Scan for the cell matching the given text and deliver its [X, Y] coordinate at center. 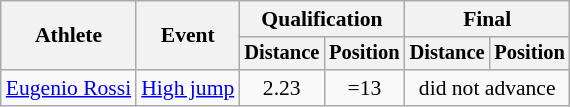
Final [488, 19]
High jump [188, 88]
=13 [364, 88]
Qualification [322, 19]
did not advance [488, 88]
Event [188, 36]
Athlete [68, 36]
Eugenio Rossi [68, 88]
2.23 [282, 88]
